Pinpoint the cell where the given text exists, returning its [x, y] midpoint coordinate. 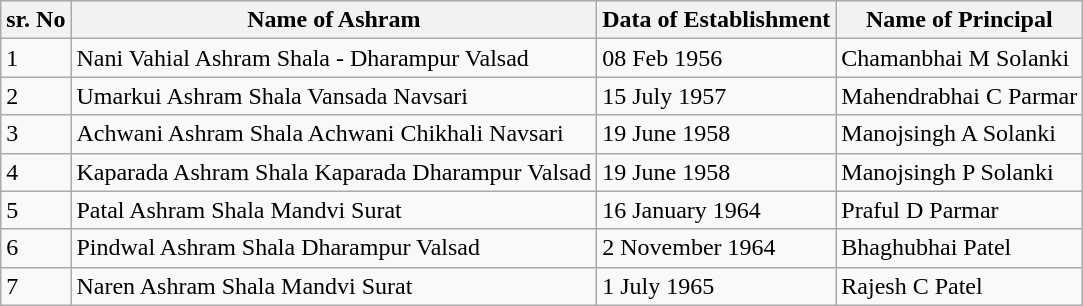
2 November 1964 [716, 248]
Patal Ashram Shala Mandvi Surat [334, 210]
Bhaghubhai Patel [960, 248]
Umarkui Ashram Shala Vansada Navsari [334, 96]
Praful D Parmar [960, 210]
Kaparada Ashram Shala Kaparada Dharampur Valsad [334, 172]
Manojsingh A Solanki [960, 134]
16 January 1964 [716, 210]
5 [36, 210]
Data of Establishment [716, 20]
08 Feb 1956 [716, 58]
Achwani Ashram Shala Achwani Chikhali Navsari [334, 134]
1 July 1965 [716, 286]
Name of Principal [960, 20]
Manojsingh P Solanki [960, 172]
7 [36, 286]
1 [36, 58]
6 [36, 248]
Pindwal Ashram Shala Dharampur Valsad [334, 248]
Name of Ashram [334, 20]
Naren Ashram Shala Mandvi Surat [334, 286]
15 July 1957 [716, 96]
Nani Vahial Ashram Shala - Dharampur Valsad [334, 58]
2 [36, 96]
Chamanbhai M Solanki [960, 58]
3 [36, 134]
4 [36, 172]
Mahendrabhai C Parmar [960, 96]
Rajesh C Patel [960, 286]
sr. No [36, 20]
